Scan for the cell matching the given text and deliver its (X, Y) coordinate at center. 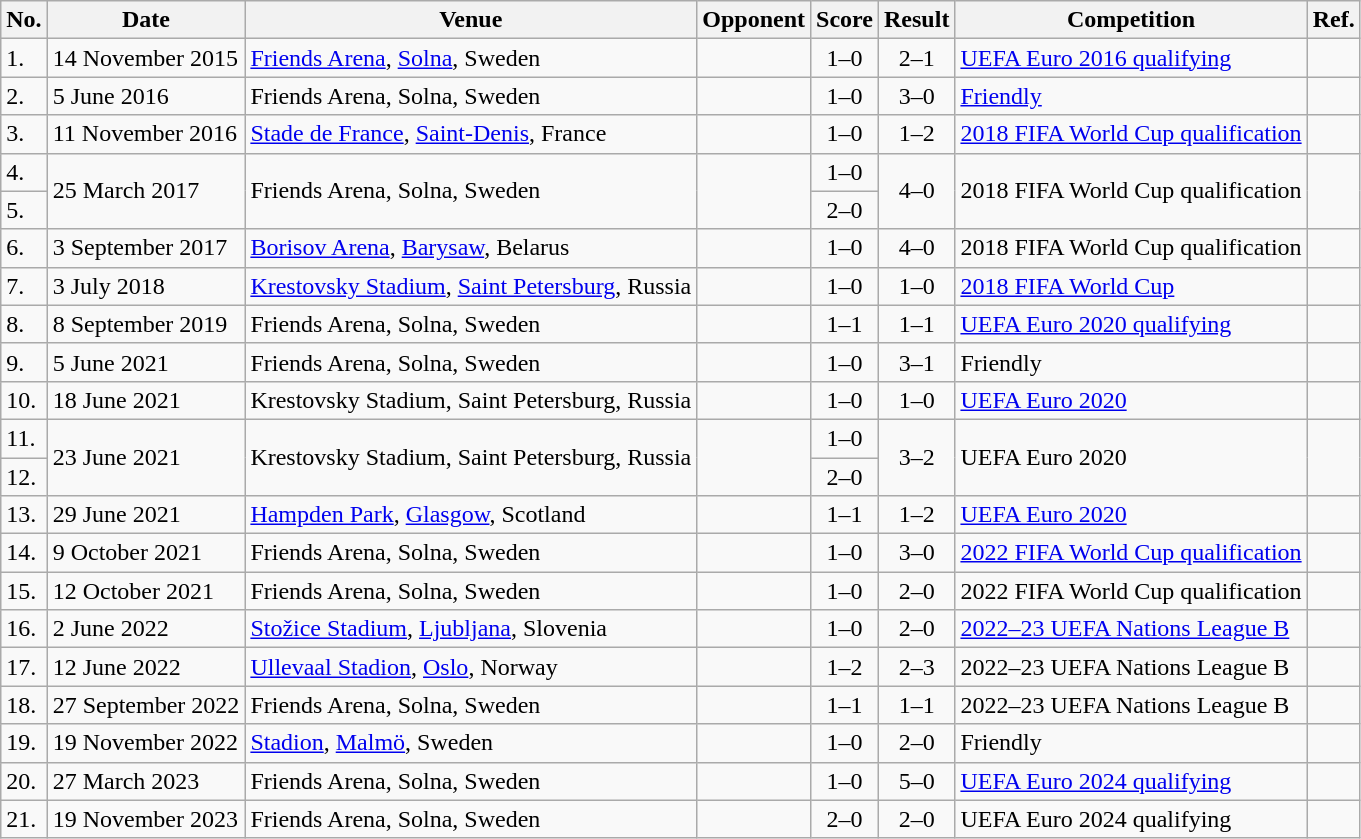
11 November 2016 (146, 134)
19 November 2022 (146, 743)
9. (24, 362)
Stade de France, Saint-Denis, France (471, 134)
8. (24, 324)
Competition (1131, 20)
19 November 2023 (146, 819)
Ref. (1334, 20)
UEFA Euro 2020 qualifying (1131, 324)
2. (24, 96)
12 October 2021 (146, 591)
Opponent (754, 20)
14. (24, 553)
5–0 (917, 781)
2–3 (917, 667)
12 June 2022 (146, 667)
3–1 (917, 362)
Stadion, Malmö, Sweden (471, 743)
Result (917, 20)
UEFA Euro 2016 qualifying (1131, 58)
Borisov Arena, Barysaw, Belarus (471, 248)
18. (24, 705)
Venue (471, 20)
15. (24, 591)
8 September 2019 (146, 324)
No. (24, 20)
20. (24, 781)
Ullevaal Stadion, Oslo, Norway (471, 667)
14 November 2015 (146, 58)
27 March 2023 (146, 781)
25 March 2017 (146, 191)
9 October 2021 (146, 553)
3 July 2018 (146, 286)
29 June 2021 (146, 515)
10. (24, 400)
11. (24, 438)
23 June 2021 (146, 457)
Hampden Park, Glasgow, Scotland (471, 515)
6. (24, 248)
2–1 (917, 58)
3 September 2017 (146, 248)
2 June 2022 (146, 629)
13. (24, 515)
17. (24, 667)
12. (24, 477)
27 September 2022 (146, 705)
Score (845, 20)
Date (146, 20)
3–2 (917, 457)
5 June 2021 (146, 362)
1. (24, 58)
19. (24, 743)
4. (24, 172)
18 June 2021 (146, 400)
7. (24, 286)
5. (24, 210)
16. (24, 629)
2018 FIFA World Cup (1131, 286)
5 June 2016 (146, 96)
3. (24, 134)
21. (24, 819)
Stožice Stadium, Ljubljana, Slovenia (471, 629)
